Determine the [x, y] coordinate at the center of the cell enclosing the given text.  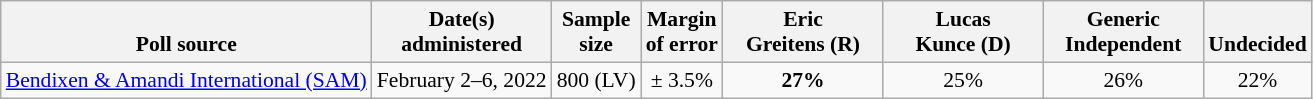
GenericIndependent [1123, 32]
LucasKunce (D) [963, 32]
800 (LV) [596, 80]
25% [963, 80]
26% [1123, 80]
Marginof error [682, 32]
± 3.5% [682, 80]
Date(s)administered [462, 32]
Samplesize [596, 32]
Poll source [186, 32]
EricGreitens (R) [803, 32]
Bendixen & Amandi International (SAM) [186, 80]
Undecided [1257, 32]
27% [803, 80]
February 2–6, 2022 [462, 80]
22% [1257, 80]
